Detect which cell encompasses the target text, then output its (x, y) center coordinate. 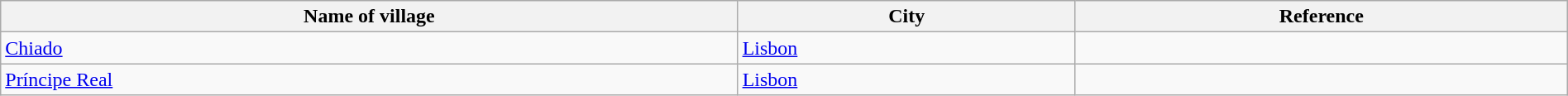
Reference (1322, 17)
Chiado (369, 48)
City (906, 17)
Name of village (369, 17)
Príncipe Real (369, 79)
